For the text-containing cell, return its midpoint in (x, y) coordinate format. 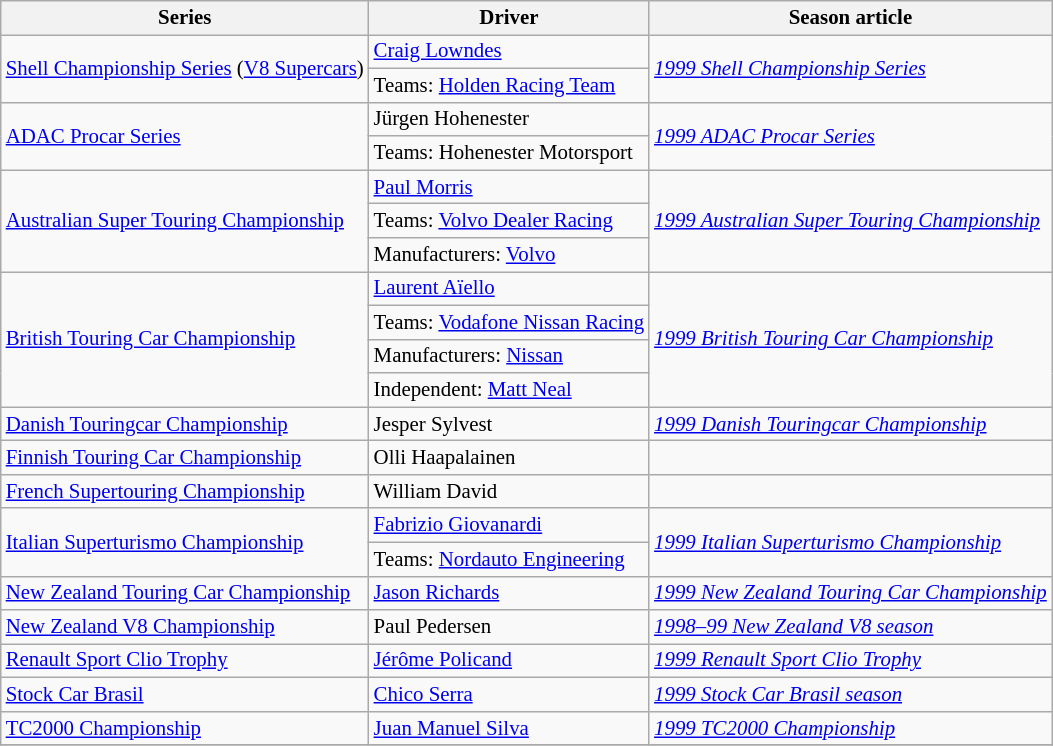
British Touring Car Championship (185, 338)
1999 Renault Sport Clio Trophy (850, 661)
Season article (850, 18)
Jérôme Policand (509, 661)
1999 Danish Touringcar Championship (850, 424)
Jesper Sylvest (509, 424)
1999 New Zealand Touring Car Championship (850, 593)
Paul Pedersen (509, 627)
Danish Touringcar Championship (185, 424)
TC2000 Championship (185, 728)
1998–99 New Zealand V8 season (850, 627)
Paul Morris (509, 187)
Manufacturers: Volvo (509, 255)
Teams: Vodafone Nissan Racing (509, 322)
William David (509, 491)
Teams: Nordauto Engineering (509, 559)
Renault Sport Clio Trophy (185, 661)
Fabrizio Giovanardi (509, 525)
Craig Lowndes (509, 51)
1999 ADAC Procar Series (850, 136)
Australian Super Touring Championship (185, 221)
Juan Manuel Silva (509, 728)
1999 British Touring Car Championship (850, 338)
1999 Italian Superturismo Championship (850, 542)
Finnish Touring Car Championship (185, 458)
Driver (509, 18)
1999 Shell Championship Series (850, 68)
Italian Superturismo Championship (185, 542)
New Zealand Touring Car Championship (185, 593)
Manufacturers: Nissan (509, 356)
Series (185, 18)
1999 Australian Super Touring Championship (850, 221)
Shell Championship Series (V8 Supercars) (185, 68)
Teams: Hohenester Motorsport (509, 153)
Laurent Aïello (509, 288)
New Zealand V8 Championship (185, 627)
1999 TC2000 Championship (850, 728)
Jürgen Hohenester (509, 119)
Independent: Matt Neal (509, 390)
ADAC Procar Series (185, 136)
Olli Haapalainen (509, 458)
Jason Richards (509, 593)
French Supertouring Championship (185, 491)
Teams: Volvo Dealer Racing (509, 221)
Chico Serra (509, 695)
1999 Stock Car Brasil season (850, 695)
Stock Car Brasil (185, 695)
Teams: Holden Racing Team (509, 85)
